Output the (x, y) coordinate of the center of the cell containing the given text.  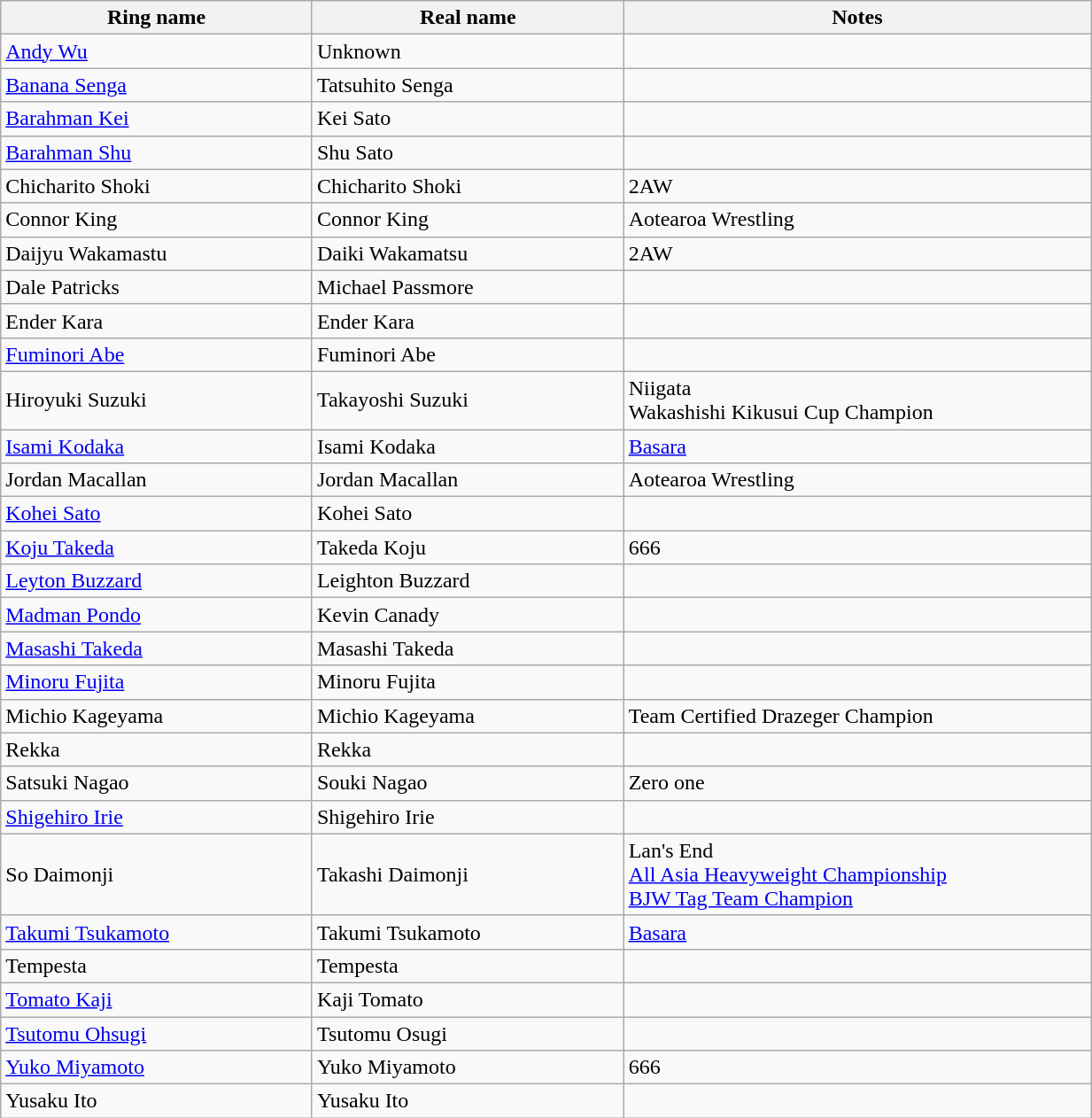
Andy Wu (157, 51)
Kei Sato (468, 119)
Madman Pondo (157, 615)
Tsutomu Osugi (468, 1034)
Souki Nagao (468, 783)
Lan's EndAll Asia Heavyweight ChampionshipBJW Tag Team Champion (857, 874)
Shu Sato (468, 152)
Banana Senga (157, 85)
Leighton Buzzard (468, 581)
Ring name (157, 18)
Barahman Kei (157, 119)
Tatsuhito Senga (468, 85)
Daijyu Wakamastu (157, 253)
Takashi Daimonji (468, 874)
So Daimonji (157, 874)
Kaji Tomato (468, 999)
Tsutomu Ohsugi (157, 1034)
Koju Takeda (157, 547)
Michael Passmore (468, 287)
Unknown (468, 51)
Team Certified Drazeger Champion (857, 716)
Satsuki Nagao (157, 783)
NiigataWakashishi Kikusui Cup Champion (857, 400)
Daiki Wakamatsu (468, 253)
Hiroyuki Suzuki (157, 400)
Kevin Canady (468, 615)
Zero one (857, 783)
Real name (468, 18)
Tomato Kaji (157, 999)
Takayoshi Suzuki (468, 400)
Dale Patricks (157, 287)
Barahman Shu (157, 152)
Notes (857, 18)
Leyton Buzzard (157, 581)
Takeda Koju (468, 547)
